Scan for the cell matching the given text and deliver its [X, Y] coordinate at center. 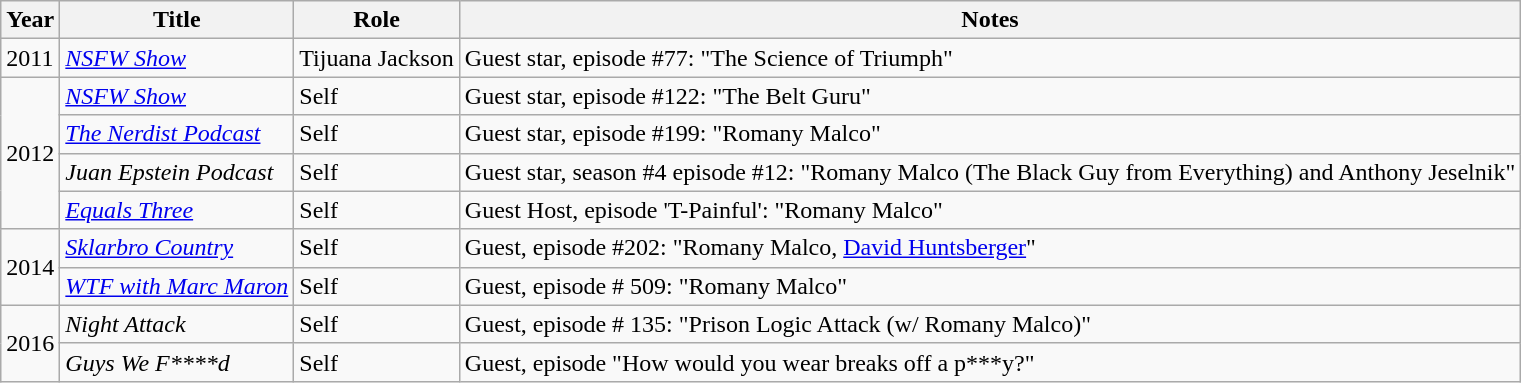
2016 [30, 343]
Title [177, 20]
Notes [990, 20]
Guest star, episode #199: "Romany Malco" [990, 134]
2011 [30, 58]
Equals Three [177, 210]
Guest Host, episode 'T-Painful': "Romany Malco" [990, 210]
Guest, episode # 509: "Romany Malco" [990, 286]
Guest, episode # 135: "Prison Logic Attack (w/ Romany Malco)" [990, 324]
Guest, episode #202: "Romany Malco, David Huntsberger" [990, 248]
2014 [30, 267]
Guest star, episode #122: "The Belt Guru" [990, 96]
2012 [30, 153]
Guys We F****d [177, 362]
Sklarbro Country [177, 248]
Guest star, episode #77: "The Science of Triumph" [990, 58]
Tijuana Jackson [377, 58]
Juan Epstein Podcast [177, 172]
Year [30, 20]
WTF with Marc Maron [177, 286]
Role [377, 20]
Guest star, season #4 episode #12: "Romany Malco (The Black Guy from Everything) and Anthony Jeselnik" [990, 172]
Guest, episode "How would you wear breaks off a p***y?" [990, 362]
Night Attack [177, 324]
The Nerdist Podcast [177, 134]
